Search for the cell housing the specified text and yield its (x, y) center coordinate. 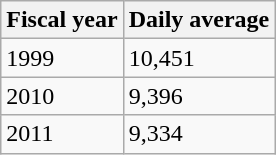
Fiscal year (62, 20)
Daily average (199, 20)
9,334 (199, 134)
10,451 (199, 58)
9,396 (199, 96)
1999 (62, 58)
2011 (62, 134)
2010 (62, 96)
